Identify which cell holds the provided text, then report its (x, y) central coordinate. 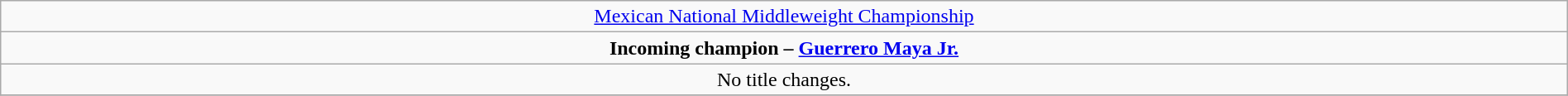
No title changes. (784, 79)
Incoming champion – Guerrero Maya Jr. (784, 48)
Mexican National Middleweight Championship (784, 17)
